Capture the cell that displays the provided text and extract its (x, y) central coordinate. 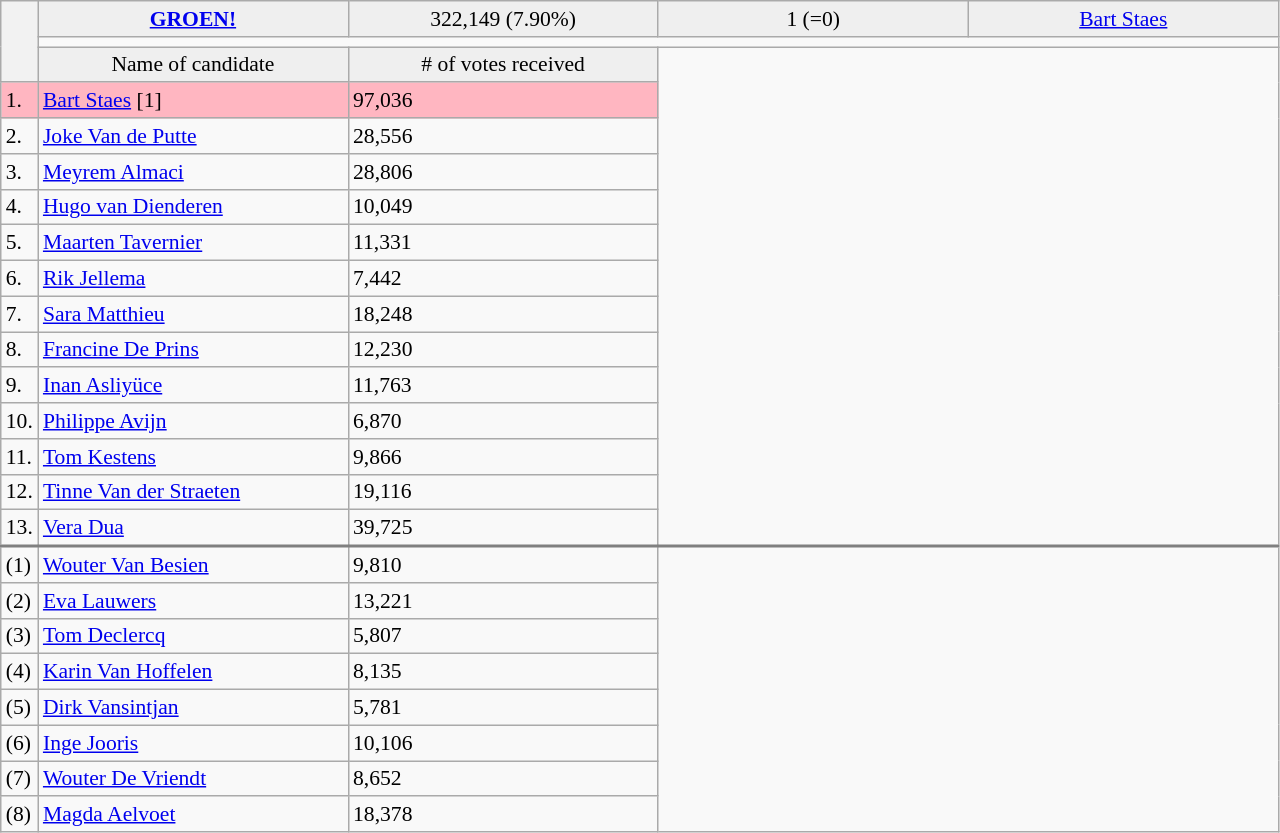
28,556 (503, 136)
Rik Jellema (193, 279)
1. (20, 101)
10. (20, 421)
11,763 (503, 386)
11. (20, 457)
Wouter Van Besien (193, 564)
12. (20, 492)
39,725 (503, 528)
Dirk Vansintjan (193, 708)
Eva Lauwers (193, 601)
12,230 (503, 350)
8,652 (503, 779)
Bart Staes [1] (193, 101)
(1) (20, 564)
Hugo van Dienderen (193, 207)
6,870 (503, 421)
10,106 (503, 743)
4. (20, 207)
Tom Kestens (193, 457)
5. (20, 243)
(6) (20, 743)
# of votes received (503, 65)
9. (20, 386)
Francine De Prins (193, 350)
Wouter De Vriendt (193, 779)
(4) (20, 672)
Bart Staes (1123, 19)
Philippe Avijn (193, 421)
Meyrem Almaci (193, 172)
11,331 (503, 243)
8. (20, 350)
7. (20, 314)
2. (20, 136)
(2) (20, 601)
3. (20, 172)
(3) (20, 636)
Inge Jooris (193, 743)
322,149 (7.90%) (503, 19)
13. (20, 528)
5,781 (503, 708)
18,378 (503, 815)
Karin Van Hoffelen (193, 672)
Magda Aelvoet (193, 815)
Name of candidate (193, 65)
19,116 (503, 492)
9,810 (503, 564)
Sara Matthieu (193, 314)
28,806 (503, 172)
Tom Declercq (193, 636)
GROEN! (193, 19)
97,036 (503, 101)
5,807 (503, 636)
7,442 (503, 279)
Maarten Tavernier (193, 243)
Tinne Van der Straeten (193, 492)
Vera Dua (193, 528)
8,135 (503, 672)
Inan Asliyüce (193, 386)
1 (=0) (813, 19)
13,221 (503, 601)
6. (20, 279)
(8) (20, 815)
(7) (20, 779)
9,866 (503, 457)
18,248 (503, 314)
(5) (20, 708)
Joke Van de Putte (193, 136)
10,049 (503, 207)
